Identify which cell holds the provided text, then report its [X, Y] central coordinate. 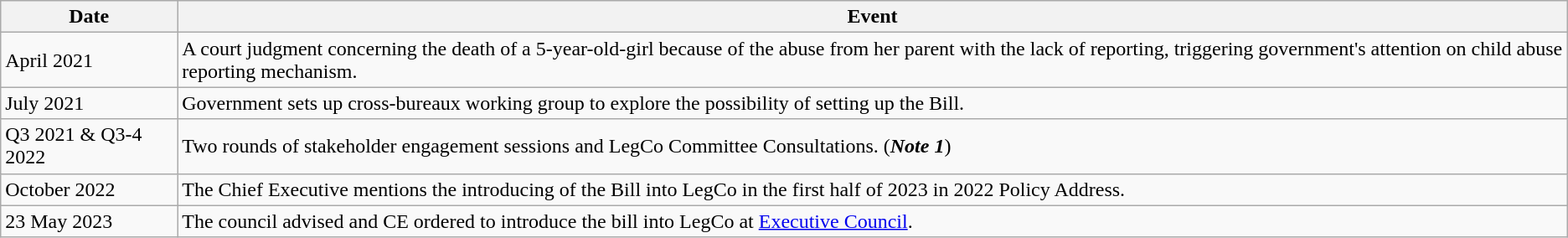
Two rounds of stakeholder engagement sessions and LegCo Committee Consultations. (Note 1) [873, 146]
July 2021 [89, 103]
Government sets up cross-bureaux working group to explore the possibility of setting up the Bill. [873, 103]
Q3 2021 & Q3-4 2022 [89, 146]
October 2022 [89, 189]
Event [873, 17]
23 May 2023 [89, 221]
Date [89, 17]
The Chief Executive mentions the introducing of the Bill into LegCo in the first half of 2023 in 2022 Policy Address. [873, 189]
The council advised and CE ordered to introduce the bill into LegCo at Executive Council. [873, 221]
April 2021 [89, 60]
